Identify which cell holds the provided text, then report its (x, y) central coordinate. 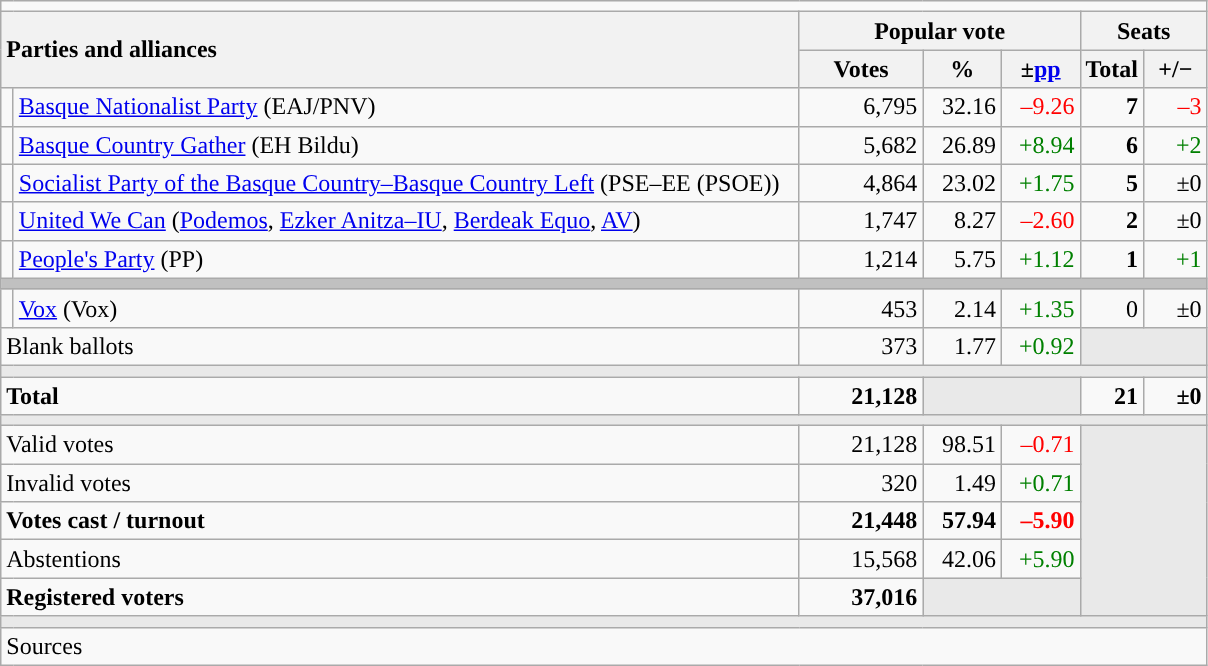
21 (1112, 395)
Registered voters (400, 597)
+8.94 (1040, 145)
United We Can (Podemos, Ezker Anitza–IU, Berdeak Equo, AV) (406, 221)
+1 (1176, 259)
4,864 (861, 183)
26.89 (962, 145)
7 (1112, 107)
+0.71 (1040, 483)
1,747 (861, 221)
15,568 (861, 559)
1.77 (962, 346)
+1.75 (1040, 183)
Blank ballots (400, 346)
42.06 (962, 559)
373 (861, 346)
Invalid votes (400, 483)
% (962, 69)
–2.60 (1040, 221)
+2 (1176, 145)
32.16 (962, 107)
21,448 (861, 521)
+5.90 (1040, 559)
320 (861, 483)
Basque Country Gather (EH Bildu) (406, 145)
2.14 (962, 308)
6,795 (861, 107)
People's Party (PP) (406, 259)
5.75 (962, 259)
+0.92 (1040, 346)
Sources (604, 646)
Votes (861, 69)
Abstentions (400, 559)
1.49 (962, 483)
Vox (Vox) (406, 308)
±pp (1040, 69)
Popular vote (940, 31)
+1.12 (1040, 259)
Basque Nationalist Party (EAJ/PNV) (406, 107)
–9.26 (1040, 107)
Seats (1144, 31)
57.94 (962, 521)
Socialist Party of the Basque Country–Basque Country Left (PSE–EE (PSOE)) (406, 183)
Valid votes (400, 445)
Votes cast / turnout (400, 521)
37,016 (861, 597)
5,682 (861, 145)
–3 (1176, 107)
453 (861, 308)
5 (1112, 183)
6 (1112, 145)
8.27 (962, 221)
–5.90 (1040, 521)
+/− (1176, 69)
0 (1112, 308)
2 (1112, 221)
1 (1112, 259)
98.51 (962, 445)
23.02 (962, 183)
1,214 (861, 259)
–0.71 (1040, 445)
+1.35 (1040, 308)
Parties and alliances (400, 50)
